Output the (X, Y) coordinate of the center of the cell containing the given text.  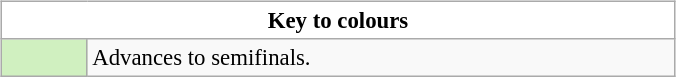
Advances to semifinals. (381, 58)
Key to colours (338, 21)
